From the cell containing the given text, extract its center point as (x, y) coordinate. 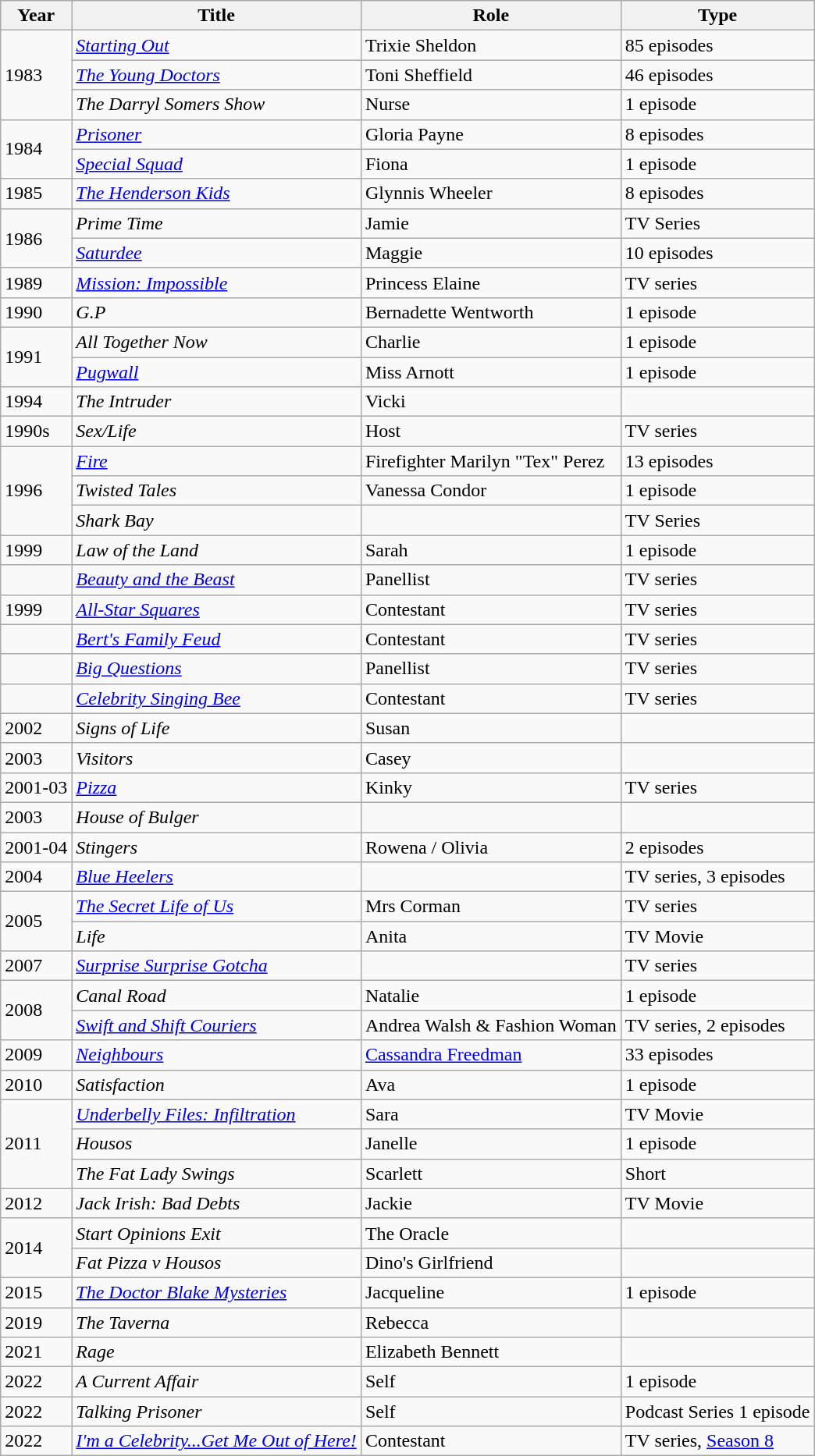
Jacqueline (490, 1292)
The Taverna (217, 1323)
10 episodes (717, 253)
Toni Sheffield (490, 75)
Jamie (490, 223)
2001-03 (36, 787)
Saturdee (217, 253)
Cassandra Freedman (490, 1055)
Andrea Walsh & Fashion Woman (490, 1025)
Surprise Surprise Gotcha (217, 966)
Law of the Land (217, 550)
Charlie (490, 342)
Special Squad (217, 164)
13 episodes (717, 461)
1983 (36, 75)
Casey (490, 758)
2019 (36, 1323)
Starting Out (217, 45)
2007 (36, 966)
Bert's Family Feud (217, 639)
I'm a Celebrity...Get Me Out of Here! (217, 1441)
2008 (36, 1010)
The Secret Life of Us (217, 907)
All Together Now (217, 342)
Susan (490, 728)
Visitors (217, 758)
1994 (36, 402)
2012 (36, 1203)
2010 (36, 1085)
Sarah (490, 550)
Vanessa Condor (490, 491)
The Young Doctors (217, 75)
2 episodes (717, 847)
All-Star Squares (217, 609)
Rebecca (490, 1323)
Prime Time (217, 223)
Fire (217, 461)
Twisted Tales (217, 491)
TV series, Season 8 (717, 1441)
Neighbours (217, 1055)
House of Bulger (217, 817)
2009 (36, 1055)
Year (36, 16)
2014 (36, 1248)
Pugwall (217, 372)
TV series, 2 episodes (717, 1025)
1996 (36, 491)
The Oracle (490, 1233)
33 episodes (717, 1055)
Stingers (217, 847)
The Fat Lady Swings (217, 1174)
1991 (36, 357)
Start Opinions Exit (217, 1233)
Ava (490, 1085)
Bernadette Wentworth (490, 312)
Host (490, 431)
Blue Heelers (217, 877)
The Henderson Kids (217, 194)
Elizabeth Bennett (490, 1352)
TV series, 3 episodes (717, 877)
The Intruder (217, 402)
Type (717, 16)
1990 (36, 312)
Kinky (490, 787)
G.P (217, 312)
Fat Pizza v Housos (217, 1262)
2005 (36, 922)
Scarlett (490, 1174)
Canal Road (217, 996)
1984 (36, 149)
2015 (36, 1292)
2002 (36, 728)
Title (217, 16)
Swift and Shift Couriers (217, 1025)
Dino's Girlfriend (490, 1262)
Podcast Series 1 episode (717, 1412)
Firefighter Marilyn "Tex" Perez (490, 461)
The Darryl Somers Show (217, 105)
Miss Arnott (490, 372)
Prisoner (217, 134)
1985 (36, 194)
2001-04 (36, 847)
Vicki (490, 402)
Talking Prisoner (217, 1412)
Shark Bay (217, 520)
2021 (36, 1352)
Signs of Life (217, 728)
Big Questions (217, 669)
Underbelly Files: Infiltration (217, 1114)
1986 (36, 238)
The Doctor Blake Mysteries (217, 1292)
Mrs Corman (490, 907)
Mission: Impossible (217, 282)
Housos (217, 1144)
Anita (490, 936)
Jackie (490, 1203)
Princess Elaine (490, 282)
Glynnis Wheeler (490, 194)
A Current Affair (217, 1382)
1989 (36, 282)
1990s (36, 431)
2004 (36, 877)
Beauty and the Beast (217, 580)
Janelle (490, 1144)
Short (717, 1174)
Celebrity Singing Bee (217, 698)
Maggie (490, 253)
46 episodes (717, 75)
Satisfaction (217, 1085)
Trixie Sheldon (490, 45)
85 episodes (717, 45)
Natalie (490, 996)
Rage (217, 1352)
Nurse (490, 105)
2011 (36, 1144)
Role (490, 16)
Jack Irish: Bad Debts (217, 1203)
Life (217, 936)
Rowena / Olivia (490, 847)
Pizza (217, 787)
Gloria Payne (490, 134)
Fiona (490, 164)
Sex/Life (217, 431)
Sara (490, 1114)
